Locate the cell with the specified text and output its (x, y) center coordinate. 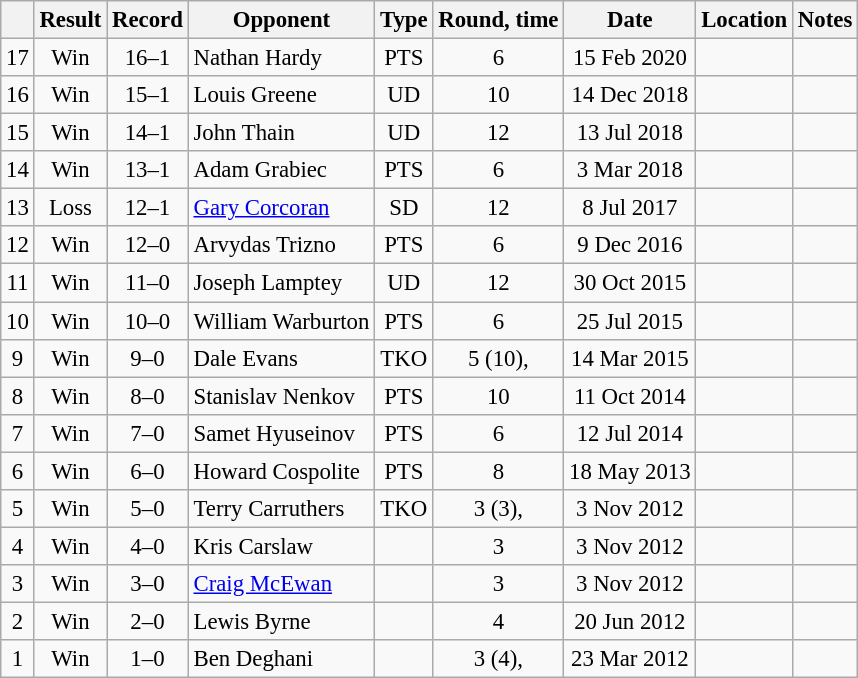
16 (18, 95)
15–1 (148, 95)
10–0 (148, 321)
5–0 (148, 509)
8 Jul 2017 (630, 208)
12–1 (148, 208)
13 (18, 208)
13 Jul 2018 (630, 133)
2–0 (148, 621)
Louis Greene (281, 95)
3–0 (148, 584)
13–1 (148, 170)
25 Jul 2015 (630, 321)
15 (18, 133)
8–0 (148, 396)
Samet Hyuseinov (281, 433)
Joseph Lamptey (281, 283)
7–0 (148, 433)
William Warburton (281, 321)
Stanislav Nenkov (281, 396)
Lewis Byrne (281, 621)
14 (18, 170)
Arvydas Trizno (281, 245)
3 Mar 2018 (630, 170)
1–0 (148, 659)
20 Jun 2012 (630, 621)
9 (18, 358)
17 (18, 58)
Gary Corcoran (281, 208)
Kris Carslaw (281, 546)
6–0 (148, 471)
Terry Carruthers (281, 509)
4–0 (148, 546)
14 Dec 2018 (630, 95)
7 (18, 433)
12–0 (148, 245)
5 (10), (498, 358)
SD (404, 208)
Location (744, 20)
23 Mar 2012 (630, 659)
12 Jul 2014 (630, 433)
9–0 (148, 358)
Opponent (281, 20)
John Thain (281, 133)
11–0 (148, 283)
Adam Grabiec (281, 170)
18 May 2013 (630, 471)
30 Oct 2015 (630, 283)
Loss (70, 208)
11 (18, 283)
Nathan Hardy (281, 58)
2 (18, 621)
1 (18, 659)
14 Mar 2015 (630, 358)
Dale Evans (281, 358)
Type (404, 20)
Result (70, 20)
11 Oct 2014 (630, 396)
3 (3), (498, 509)
Craig McEwan (281, 584)
Record (148, 20)
Howard Cospolite (281, 471)
Notes (826, 20)
Round, time (498, 20)
16–1 (148, 58)
9 Dec 2016 (630, 245)
3 (4), (498, 659)
14–1 (148, 133)
15 Feb 2020 (630, 58)
Date (630, 20)
5 (18, 509)
Ben Deghani (281, 659)
